Identify which cell holds the provided text, then report its (x, y) central coordinate. 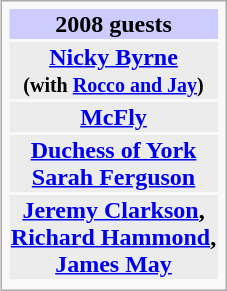
Nicky Byrne(with Rocco and Jay) (113, 70)
Jeremy Clarkson,Richard Hammond,James May (113, 237)
Duchess of YorkSarah Ferguson (113, 164)
McFly (113, 117)
2008 guests (113, 24)
